Identify which cell holds the provided text, then report its (X, Y) central coordinate. 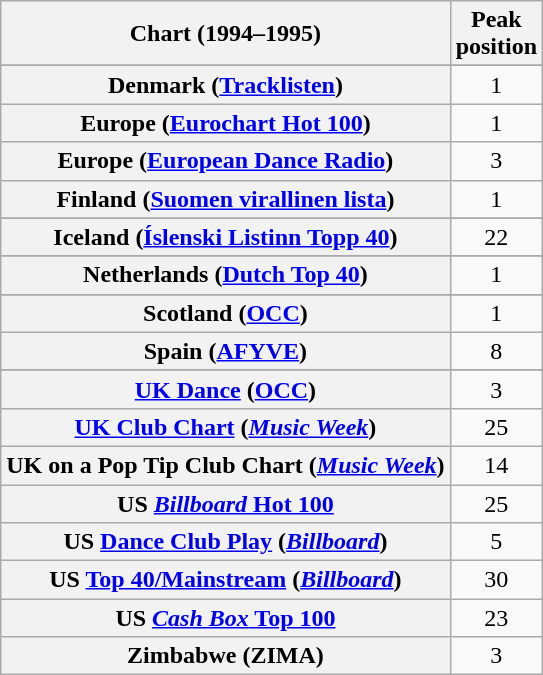
Finland (Suomen virallinen lista) (226, 199)
Scotland (OCC) (226, 313)
Iceland (Íslenski Listinn Topp 40) (226, 237)
5 (496, 542)
US Dance Club Play (Billboard) (226, 542)
Zimbabwe (ZIMA) (226, 656)
UK Dance (OCC) (226, 389)
Netherlands (Dutch Top 40) (226, 275)
UK Club Chart (Music Week) (226, 427)
Chart (1994–1995) (226, 34)
14 (496, 465)
US Top 40/Mainstream (Billboard) (226, 580)
US Cash Box Top 100 (226, 618)
23 (496, 618)
Spain (AFYVE) (226, 351)
8 (496, 351)
Europe (European Dance Radio) (226, 161)
Europe (Eurochart Hot 100) (226, 123)
US Billboard Hot 100 (226, 503)
UK on a Pop Tip Club Chart (Music Week) (226, 465)
22 (496, 237)
Peakposition (496, 34)
30 (496, 580)
Denmark (Tracklisten) (226, 85)
